Provide the [X, Y] coordinate of the cell's center where the given text is located.  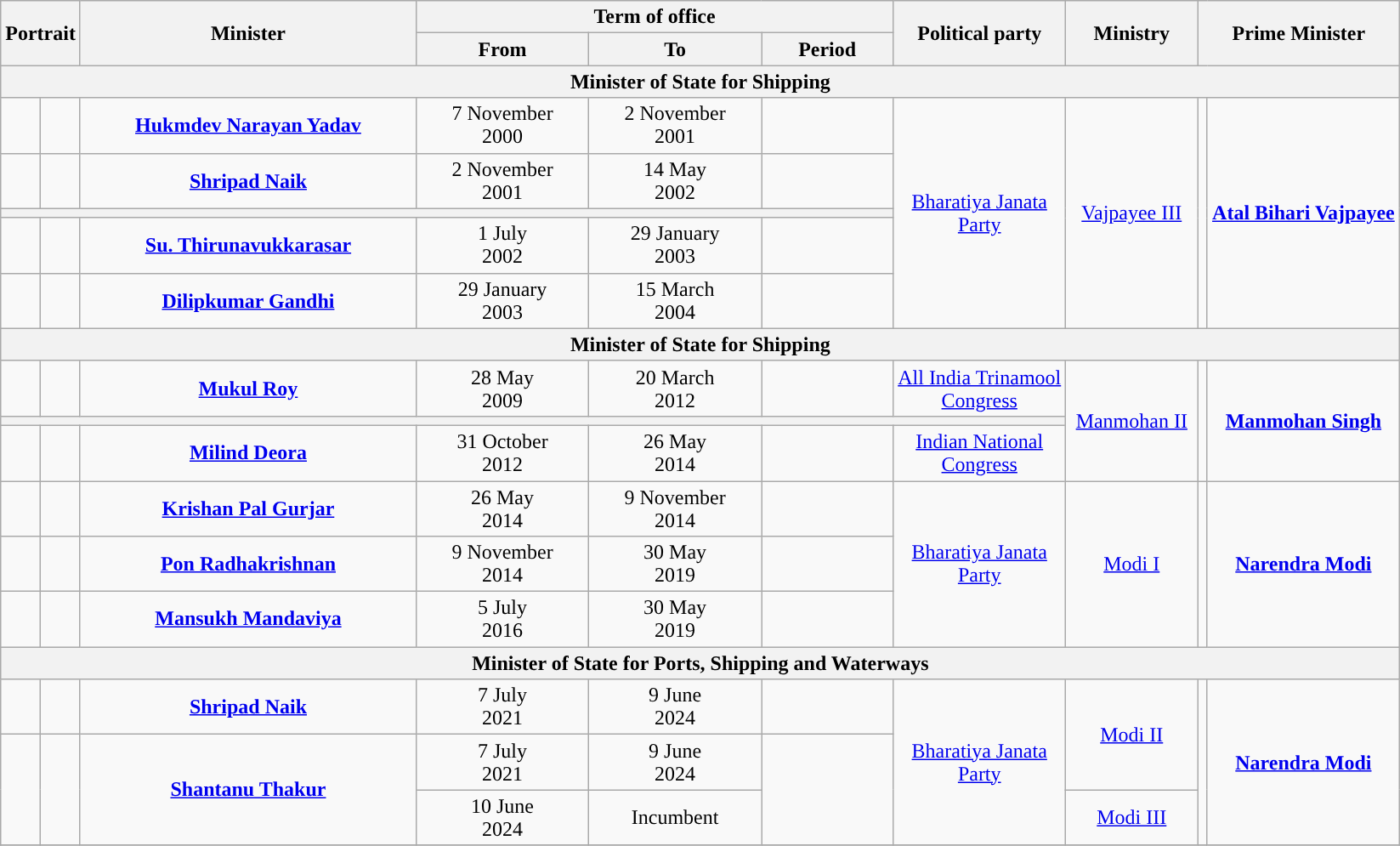
Minister of State for Ports, Shipping and Waterways [700, 663]
Ministry [1132, 33]
10 June2024 [502, 818]
Indian National Congress [979, 452]
Term of office [655, 17]
Mansukh Mandaviya [248, 619]
All India Trinamool Congress [979, 388]
Pon Radhakrishnan [248, 565]
Milind Deora [248, 452]
14 May2002 [675, 180]
Krishan Pal Gurjar [248, 508]
Period [828, 49]
Modi III [1132, 818]
Minister [248, 33]
From [502, 49]
Manmohan II [1132, 420]
1 July2002 [502, 245]
Mukul Roy [248, 388]
To [675, 49]
Modi II [1132, 735]
Su. Thirunavukkarasar [248, 245]
5 July2016 [502, 619]
20 March2012 [675, 388]
Hukmdev Narayan Yadav [248, 126]
Portrait [41, 33]
Dilipkumar Gandhi [248, 301]
Vajpayee III [1132, 213]
28 May2009 [502, 388]
15 March2004 [675, 301]
Incumbent [675, 818]
Political party [979, 33]
7 November2000 [502, 126]
31 October2012 [502, 452]
Prime Minister [1299, 33]
Manmohan Singh [1304, 420]
Shantanu Thakur [248, 790]
Atal Bihari Vajpayee [1304, 213]
Modi I [1132, 565]
